Find where the given text appears and provide that cell's center as [x, y] coordinate. 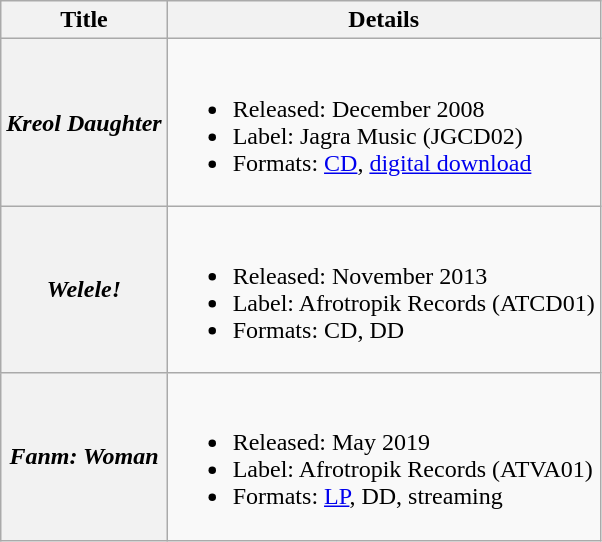
Released: December 2008Label: Jagra Music (JGCD02)Formats: CD, digital download [384, 122]
Title [84, 20]
Details [384, 20]
Released: May 2019Label: Afrotropik Records (ATVA01)Formats: LP, DD, streaming [384, 456]
Welele! [84, 290]
Released: November 2013Label: Afrotropik Records (ATCD01)Formats: CD, DD [384, 290]
Kreol Daughter [84, 122]
Fanm: Woman [84, 456]
